Locate the cell with the specified text and output its (x, y) center coordinate. 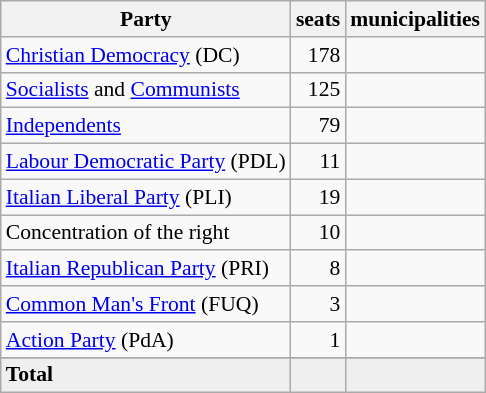
municipalities (415, 19)
seats (318, 19)
Action Party (PdA) (146, 340)
Italian Liberal Party (PLI) (146, 197)
178 (318, 55)
125 (318, 90)
Christian Democracy (DC) (146, 55)
Independents (146, 126)
10 (318, 233)
Common Man's Front (FUQ) (146, 304)
Total (146, 375)
11 (318, 162)
Party (146, 19)
Labour Democratic Party (PDL) (146, 162)
3 (318, 304)
8 (318, 269)
19 (318, 197)
79 (318, 126)
Concentration of the right (146, 233)
Socialists and Communists (146, 90)
Italian Republican Party (PRI) (146, 269)
1 (318, 340)
